Scan for the cell matching the given text and deliver its (X, Y) coordinate at center. 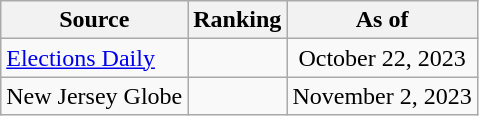
November 2, 2023 (382, 96)
Ranking (238, 20)
Source (94, 20)
Elections Daily (94, 58)
October 22, 2023 (382, 58)
New Jersey Globe (94, 96)
As of (382, 20)
